Find where the given text appears and provide that cell's center as [X, Y] coordinate. 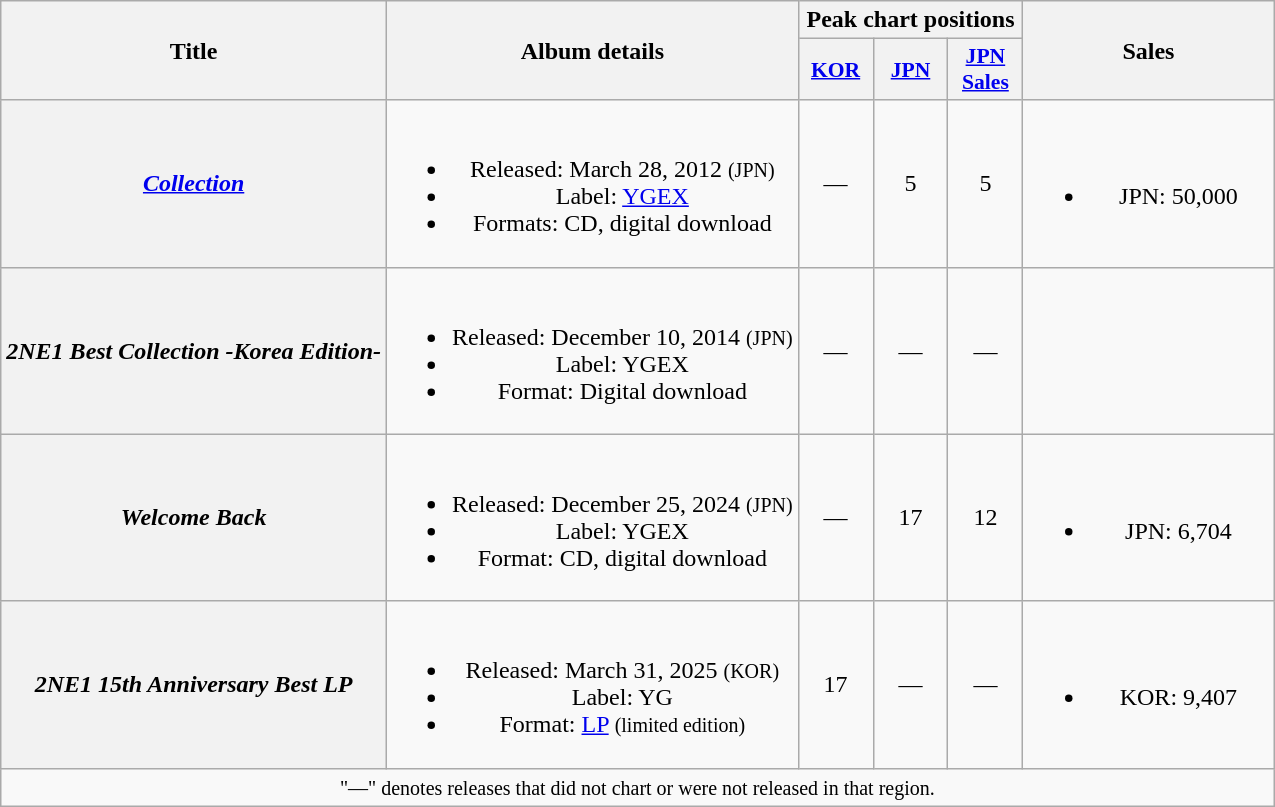
Released: December 25, 2024 (JPN)Label: YGEXFormat: CD, digital download [593, 518]
2NE1 15th Anniversary Best LP [194, 684]
JPN: 6,704 [1148, 518]
Title [194, 50]
Collection [194, 184]
12 [986, 518]
KOR [836, 70]
Album details [593, 50]
Released: March 31, 2025 (KOR)Label: YGFormat: LP (limited edition) [593, 684]
Welcome Back [194, 518]
Sales [1148, 50]
Released: December 10, 2014 (JPN)Label: YGEXFormat: Digital download [593, 350]
JPN: 50,000 [1148, 184]
KOR: 9,407 [1148, 684]
JPN [910, 70]
Released: March 28, 2012 (JPN)Label: YGEXFormats: CD, digital download [593, 184]
"—" denotes releases that did not chart or were not released in that region. [638, 787]
2NE1 Best Collection -Korea Edition- [194, 350]
Peak chart positions [910, 20]
JPN Sales [986, 70]
